Output the (x, y) coordinate of the center of the cell containing the given text.  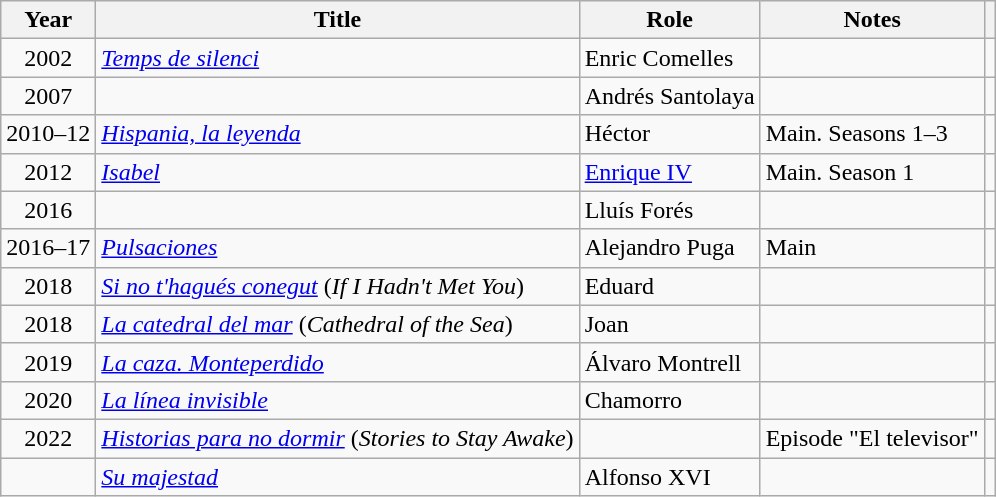
La caza. Monteperdido (338, 362)
2007 (48, 96)
2002 (48, 58)
Si no t'hagués conegut (If I Hadn't Met You) (338, 286)
Eduard (670, 286)
Enric Comelles (670, 58)
Alejandro Puga (670, 248)
2019 (48, 362)
Title (338, 20)
Temps de silenci (338, 58)
Alfonso XVI (670, 477)
Andrés Santolaya (670, 96)
2016–17 (48, 248)
2020 (48, 400)
Role (670, 20)
La línea invisible (338, 400)
Lluís Forés (670, 210)
La catedral del mar (Cathedral of the Sea) (338, 324)
Main. Season 1 (872, 172)
Joan (670, 324)
2016 (48, 210)
Hispania, la leyenda (338, 134)
Su majestad (338, 477)
2010–12 (48, 134)
Main. Seasons 1–3 (872, 134)
2022 (48, 438)
Main (872, 248)
Notes (872, 20)
Enrique IV (670, 172)
Álvaro Montrell (670, 362)
Héctor (670, 134)
Chamorro (670, 400)
Episode "El televisor" (872, 438)
Isabel (338, 172)
Historias para no dormir (Stories to Stay Awake) (338, 438)
Year (48, 20)
Pulsaciones (338, 248)
2012 (48, 172)
